Provide the (x, y) coordinate of the cell's center where the given text is located.  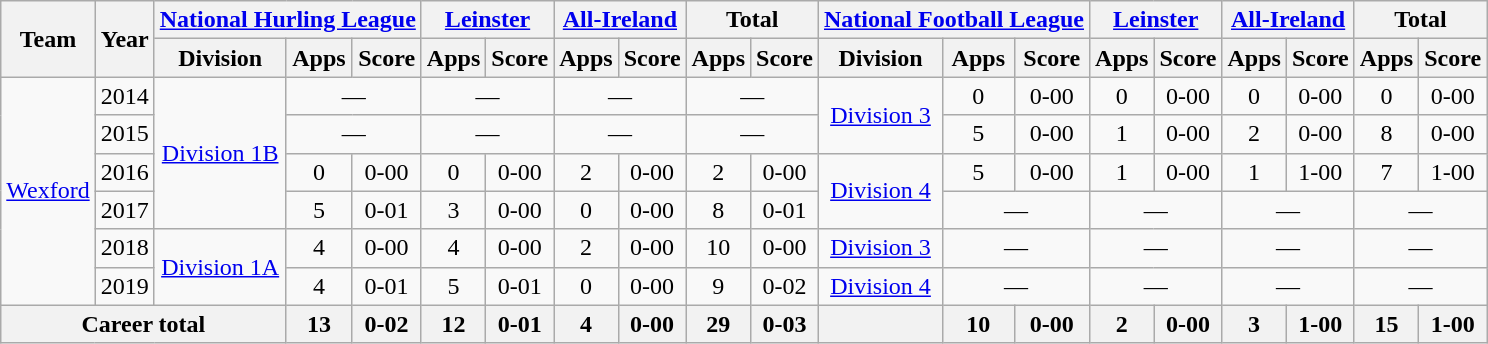
Wexford (48, 191)
Team (48, 39)
2016 (124, 172)
National Hurling League (288, 20)
Career total (144, 324)
0-03 (785, 324)
12 (453, 324)
7 (1386, 172)
Year (124, 39)
13 (319, 324)
29 (718, 324)
2017 (124, 210)
Division 1B (220, 153)
2018 (124, 248)
9 (718, 286)
2015 (124, 134)
Division 1A (220, 267)
National Football League (954, 20)
15 (1386, 324)
2019 (124, 286)
2014 (124, 96)
